Identify which cell holds the provided text, then report its (x, y) central coordinate. 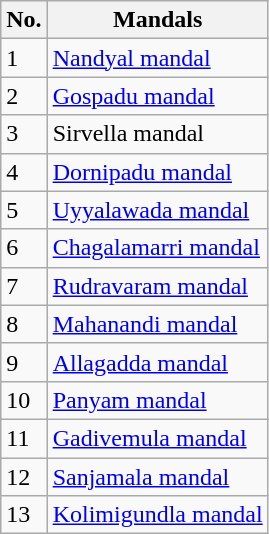
Uyyalawada mandal (158, 210)
Sanjamala mandal (158, 477)
6 (24, 248)
12 (24, 477)
2 (24, 96)
Mandals (158, 20)
11 (24, 438)
9 (24, 362)
Allagadda mandal (158, 362)
8 (24, 324)
No. (24, 20)
7 (24, 286)
Kolimigundla mandal (158, 515)
Rudravaram mandal (158, 286)
Gadivemula mandal (158, 438)
Chagalamarri mandal (158, 248)
Nandyal mandal (158, 58)
10 (24, 400)
Sirvella mandal (158, 134)
Dornipadu mandal (158, 172)
Gospadu mandal (158, 96)
1 (24, 58)
4 (24, 172)
Panyam mandal (158, 400)
Mahanandi mandal (158, 324)
5 (24, 210)
13 (24, 515)
3 (24, 134)
